Identify which cell holds the provided text, then report its (X, Y) central coordinate. 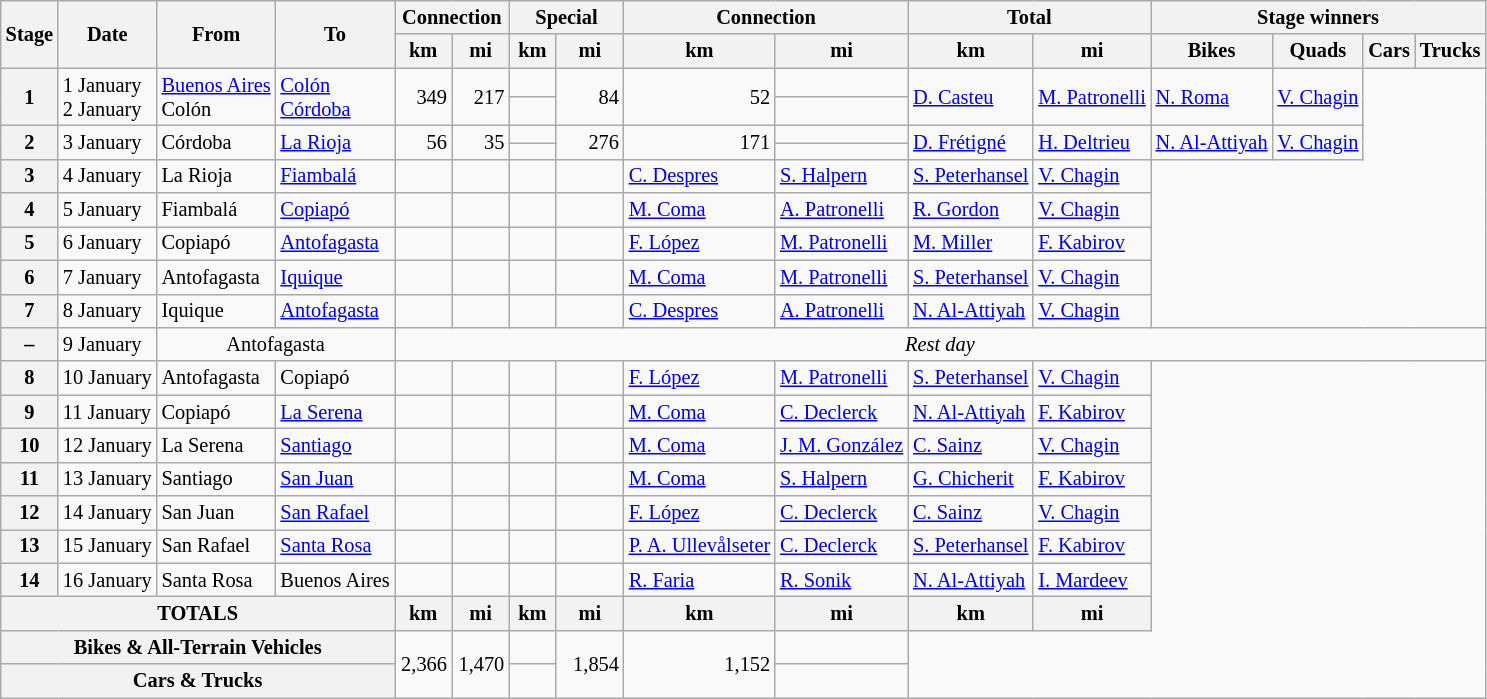
Cars & Trucks (198, 681)
P. A. Ullevålseter (700, 546)
1 January2 January (108, 97)
35 (480, 142)
8 (30, 378)
12 (30, 513)
14 January (108, 513)
Special (566, 17)
M. Miller (970, 243)
G. Chicherit (970, 479)
Rest day (940, 344)
6 (30, 277)
349 (422, 97)
16 January (108, 580)
TOTALS (198, 613)
Bikes (1212, 51)
Buenos Aires Colón (216, 97)
276 (590, 142)
1 (30, 97)
6 January (108, 243)
7 (30, 311)
11 (30, 479)
H. Deltrieu (1092, 142)
– (30, 344)
Cars (1389, 51)
4 (30, 210)
2,366 (422, 664)
R. Faria (700, 580)
171 (700, 142)
I. Mardeev (1092, 580)
3 (30, 176)
Buenos Aires (336, 580)
Quads (1318, 51)
14 (30, 580)
Total (1029, 17)
Date (108, 34)
13 (30, 546)
D. Frétigné (970, 142)
13 January (108, 479)
Córdoba (216, 142)
56 (422, 142)
3 January (108, 142)
N. Roma (1212, 97)
To (336, 34)
Trucks (1450, 51)
84 (590, 97)
Colón Córdoba (336, 97)
15 January (108, 546)
R. Gordon (970, 210)
D. Casteu (970, 97)
8 January (108, 311)
9 January (108, 344)
11 January (108, 412)
5 January (108, 210)
1,854 (590, 664)
Stage (30, 34)
4 January (108, 176)
1,152 (700, 664)
217 (480, 97)
1,470 (480, 664)
Stage winners (1318, 17)
Bikes & All-Terrain Vehicles (198, 647)
2 (30, 142)
7 January (108, 277)
R. Sonik (842, 580)
From (216, 34)
10 January (108, 378)
12 January (108, 445)
J. M. González (842, 445)
10 (30, 445)
9 (30, 412)
5 (30, 243)
52 (700, 97)
